Search for the cell housing the specified text and yield its [x, y] center coordinate. 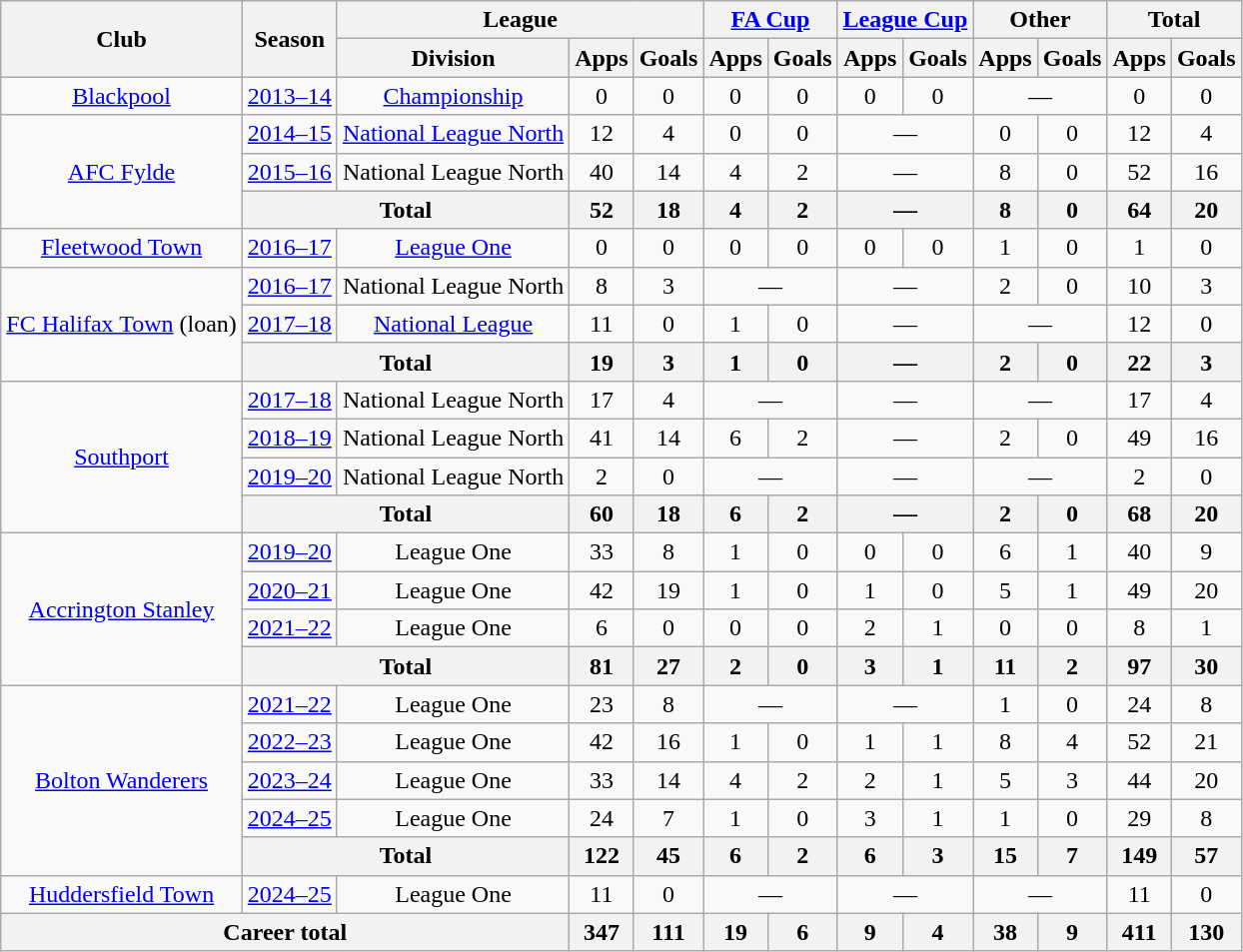
FA Cup [770, 20]
Division [453, 58]
111 [668, 932]
Southport [122, 457]
Huddersfield Town [122, 894]
2023–24 [290, 780]
22 [1139, 362]
Career total [286, 932]
2015–16 [290, 172]
Blackpool [122, 96]
2013–14 [290, 96]
Championship [453, 96]
10 [1139, 286]
64 [1139, 210]
411 [1139, 932]
27 [668, 666]
97 [1139, 666]
347 [602, 932]
68 [1139, 514]
2014–15 [290, 134]
23 [602, 704]
38 [1005, 932]
2018–19 [290, 438]
149 [1139, 856]
League Cup [905, 20]
Accrington Stanley [122, 609]
Club [122, 39]
130 [1206, 932]
15 [1005, 856]
Other [1040, 20]
44 [1139, 780]
45 [668, 856]
41 [602, 438]
81 [602, 666]
FC Halifax Town (loan) [122, 324]
National League [453, 324]
Fleetwood Town [122, 248]
21 [1206, 742]
122 [602, 856]
29 [1139, 818]
60 [602, 514]
League [520, 20]
AFC Fylde [122, 172]
30 [1206, 666]
2022–23 [290, 742]
Bolton Wanderers [122, 780]
Season [290, 39]
57 [1206, 856]
2020–21 [290, 590]
